Find where the given text appears and provide that cell's center as [X, Y] coordinate. 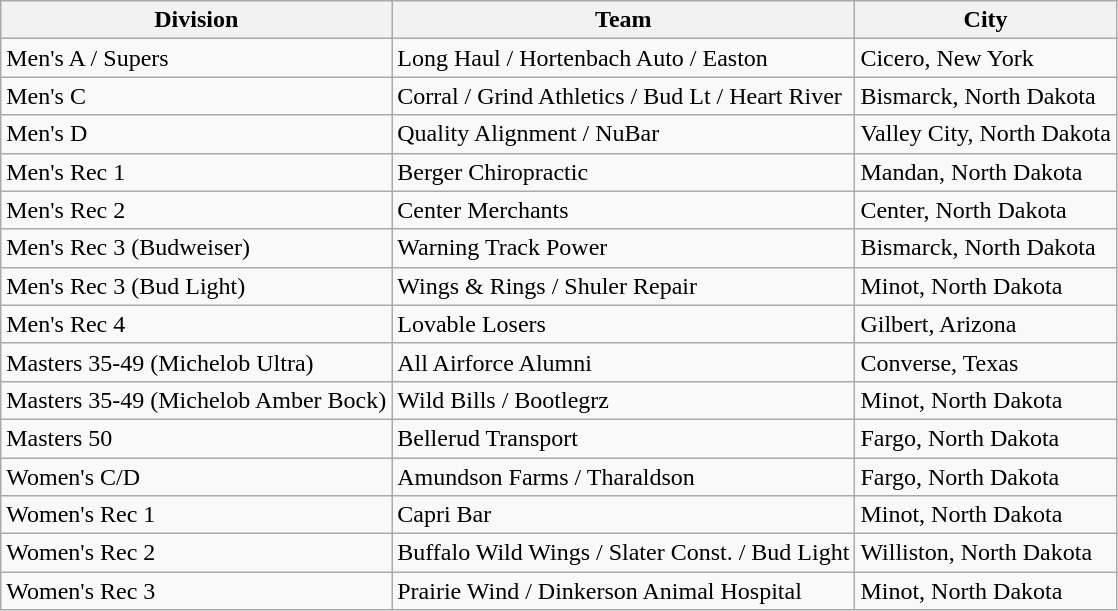
Women's C/D [196, 477]
Long Haul / Hortenbach Auto / Easton [624, 58]
Team [624, 20]
Division [196, 20]
Women's Rec 1 [196, 515]
Masters 35-49 (Michelob Ultra) [196, 362]
All Airforce Alumni [624, 362]
Men's A / Supers [196, 58]
Williston, North Dakota [986, 553]
Berger Chiropractic [624, 172]
Bellerud Transport [624, 438]
Lovable Losers [624, 324]
Center Merchants [624, 210]
Women's Rec 3 [196, 591]
Corral / Grind Athletics / Bud Lt / Heart River [624, 96]
Wild Bills / Bootlegrz [624, 400]
Men's Rec 1 [196, 172]
Quality Alignment / NuBar [624, 134]
Men's C [196, 96]
Gilbert, Arizona [986, 324]
City [986, 20]
Buffalo Wild Wings / Slater Const. / Bud Light [624, 553]
Women's Rec 2 [196, 553]
Wings & Rings / Shuler Repair [624, 286]
Masters 50 [196, 438]
Capri Bar [624, 515]
Center, North Dakota [986, 210]
Masters 35-49 (Michelob Amber Bock) [196, 400]
Mandan, North Dakota [986, 172]
Cicero, New York [986, 58]
Amundson Farms / Tharaldson [624, 477]
Converse, Texas [986, 362]
Men's Rec 2 [196, 210]
Men's Rec 3 (Bud Light) [196, 286]
Men's D [196, 134]
Men's Rec 4 [196, 324]
Prairie Wind / Dinkerson Animal Hospital [624, 591]
Valley City, North Dakota [986, 134]
Warning Track Power [624, 248]
Men's Rec 3 (Budweiser) [196, 248]
